Provide the [X, Y] coordinate of the cell's center where the given text is located.  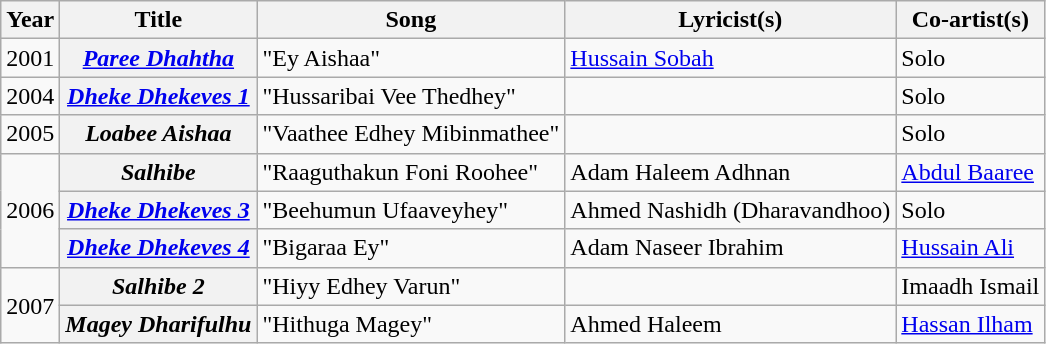
"Raaguthakun Foni Roohee" [411, 172]
Hussain Sobah [730, 58]
Adam Naseer Ibrahim [730, 248]
2001 [30, 58]
Co-artist(s) [970, 20]
Year [30, 20]
Dheke Dhekeves 3 [158, 210]
Title [158, 20]
Hussain Ali [970, 248]
2007 [30, 305]
"Bigaraa Ey" [411, 248]
"Hithuga Magey" [411, 324]
"Hiyy Edhey Varun" [411, 286]
Paree Dhahtha [158, 58]
Loabee Aishaa [158, 134]
Magey Dharifulhu [158, 324]
Song [411, 20]
2004 [30, 96]
Dheke Dhekeves 4 [158, 248]
Lyricist(s) [730, 20]
"Beehumun Ufaaveyhey" [411, 210]
Adam Haleem Adhnan [730, 172]
"Vaathee Edhey Mibinmathee" [411, 134]
2006 [30, 210]
Abdul Baaree [970, 172]
Salhibe 2 [158, 286]
"Ey Aishaa" [411, 58]
2005 [30, 134]
Ahmed Nashidh (Dharavandhoo) [730, 210]
Ahmed Haleem [730, 324]
Salhibe [158, 172]
"Hussaribai Vee Thedhey" [411, 96]
Hassan Ilham [970, 324]
Dheke Dhekeves 1 [158, 96]
Imaadh Ismail [970, 286]
